For the text-containing cell, return its midpoint in (X, Y) coordinate format. 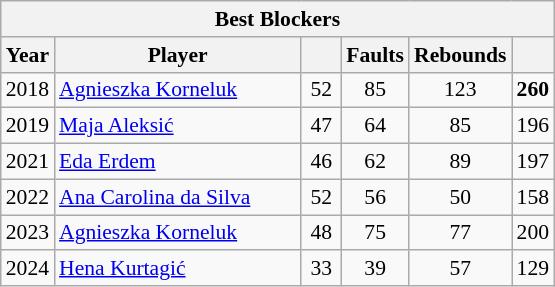
Maja Aleksić (178, 126)
Player (178, 55)
200 (534, 233)
Faults (375, 55)
57 (460, 269)
129 (534, 269)
89 (460, 162)
64 (375, 126)
260 (534, 90)
75 (375, 233)
39 (375, 269)
2018 (28, 90)
Best Blockers (278, 19)
33 (321, 269)
Ana Carolina da Silva (178, 197)
46 (321, 162)
50 (460, 197)
47 (321, 126)
Year (28, 55)
2019 (28, 126)
2023 (28, 233)
2022 (28, 197)
77 (460, 233)
Hena Kurtagić (178, 269)
Eda Erdem (178, 162)
62 (375, 162)
2021 (28, 162)
196 (534, 126)
158 (534, 197)
197 (534, 162)
Rebounds (460, 55)
56 (375, 197)
123 (460, 90)
2024 (28, 269)
48 (321, 233)
